Capture the cell that displays the provided text and extract its (x, y) central coordinate. 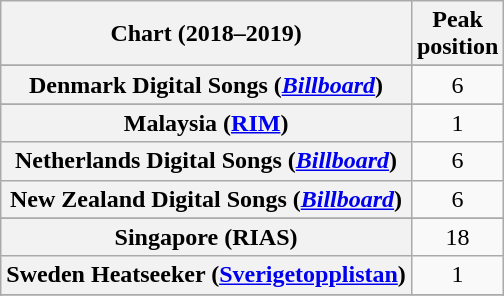
Chart (2018–2019) (206, 34)
Sweden Heatseeker (Sverigetopplistan) (206, 275)
Denmark Digital Songs (Billboard) (206, 85)
Malaysia (RIM) (206, 123)
18 (457, 237)
Singapore (RIAS) (206, 237)
New Zealand Digital Songs (Billboard) (206, 199)
Netherlands Digital Songs (Billboard) (206, 161)
Peakposition (457, 34)
